Capture the cell that displays the provided text and extract its (X, Y) central coordinate. 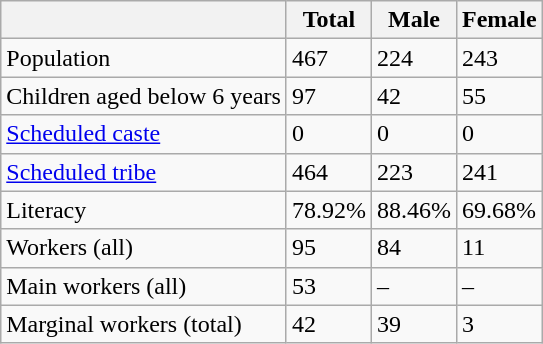
39 (414, 324)
Scheduled caste (144, 134)
241 (500, 172)
Workers (all) (144, 248)
Scheduled tribe (144, 172)
243 (500, 58)
78.92% (328, 210)
11 (500, 248)
Marginal workers (total) (144, 324)
224 (414, 58)
223 (414, 172)
3 (500, 324)
Literacy (144, 210)
95 (328, 248)
55 (500, 96)
88.46% (414, 210)
Children aged below 6 years (144, 96)
Female (500, 20)
53 (328, 286)
467 (328, 58)
Population (144, 58)
Male (414, 20)
Main workers (all) (144, 286)
84 (414, 248)
97 (328, 96)
69.68% (500, 210)
Total (328, 20)
464 (328, 172)
